Find where the given text appears and provide that cell's center as (x, y) coordinate. 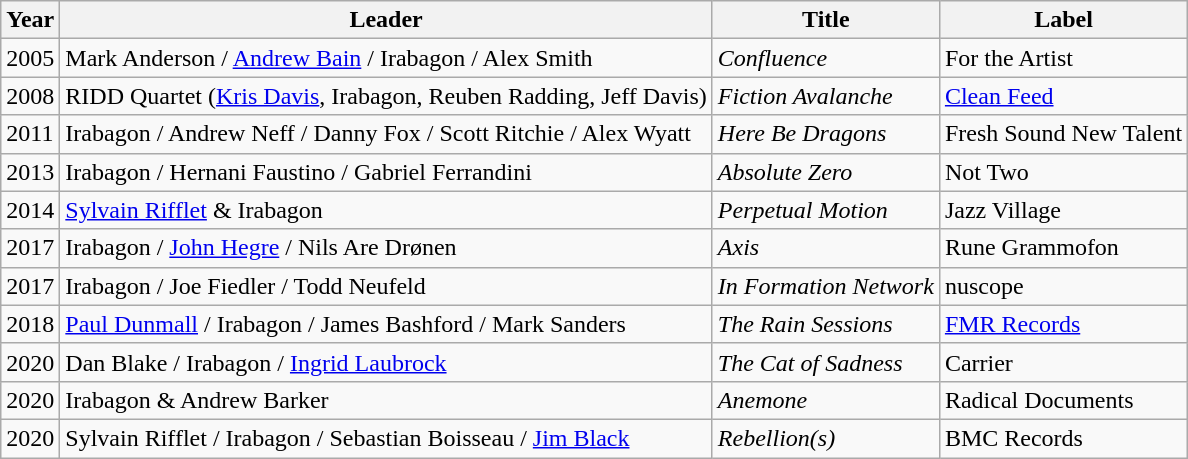
nuscope (1063, 286)
Absolute Zero (826, 172)
Dan Blake / Irabagon / Ingrid Laubrock (386, 362)
Title (826, 20)
The Rain Sessions (826, 324)
2008 (30, 96)
Mark Anderson / Andrew Bain / Irabagon / Alex Smith (386, 58)
Label (1063, 20)
Irabagon / Hernani Faustino / Gabriel Ferrandini (386, 172)
2011 (30, 134)
Carrier (1063, 362)
Radical Documents (1063, 400)
Sylvain Rifflet / Irabagon / Sebastian Boisseau / Jim Black (386, 438)
2018 (30, 324)
Irabagon / Andrew Neff / Danny Fox / Scott Ritchie / Alex Wyatt (386, 134)
Irabagon & Andrew Barker (386, 400)
Year (30, 20)
Confluence (826, 58)
Fresh Sound New Talent (1063, 134)
Sylvain Rifflet & Irabagon (386, 210)
Not Two (1063, 172)
Anemone (826, 400)
Clean Feed (1063, 96)
BMC Records (1063, 438)
Rebellion(s) (826, 438)
FMR Records (1063, 324)
In Formation Network (826, 286)
Irabagon / John Hegre / Nils Are Drønen (386, 248)
2005 (30, 58)
Jazz Village (1063, 210)
2013 (30, 172)
Paul Dunmall / Irabagon / James Bashford / Mark Sanders (386, 324)
2014 (30, 210)
Rune Grammofon (1063, 248)
RIDD Quartet (Kris Davis, Irabagon, Reuben Radding, Jeff Davis) (386, 96)
Perpetual Motion (826, 210)
Fiction Avalanche (826, 96)
Here Be Dragons (826, 134)
For the Artist (1063, 58)
The Cat of Sadness (826, 362)
Leader (386, 20)
Axis (826, 248)
Irabagon / Joe Fiedler / Todd Neufeld (386, 286)
